Search for the cell housing the specified text and yield its [X, Y] center coordinate. 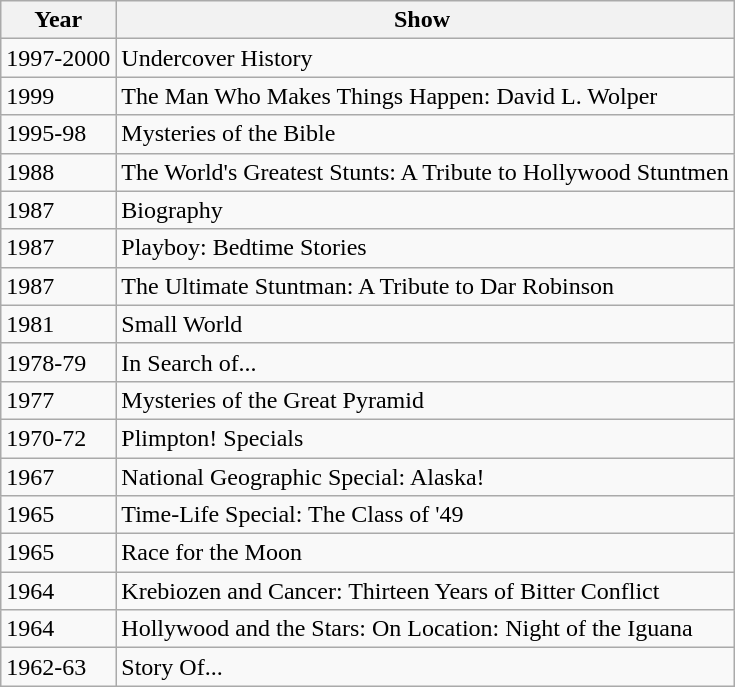
Mysteries of the Great Pyramid [425, 400]
1970-72 [58, 438]
The Ultimate Stuntman: A Tribute to Dar Robinson [425, 286]
1997-2000 [58, 58]
1995-98 [58, 134]
1999 [58, 96]
Story Of... [425, 667]
Plimpton! Specials [425, 438]
Show [425, 20]
National Geographic Special: Alaska! [425, 477]
1977 [58, 400]
Biography [425, 210]
Mysteries of the Bible [425, 134]
1988 [58, 172]
In Search of... [425, 362]
Small World [425, 324]
1967 [58, 477]
The World's Greatest Stunts: A Tribute to Hollywood Stuntmen [425, 172]
1962-63 [58, 667]
Race for the Moon [425, 553]
1978-79 [58, 362]
1981 [58, 324]
Playboy: Bedtime Stories [425, 248]
Year [58, 20]
Time-Life Special: The Class of '49 [425, 515]
The Man Who Makes Things Happen: David L. Wolper [425, 96]
Undercover History [425, 58]
Krebiozen and Cancer: Thirteen Years of Bitter Conflict [425, 591]
Hollywood and the Stars: On Location: Night of the Iguana [425, 629]
